For the text-containing cell, return its midpoint in (x, y) coordinate format. 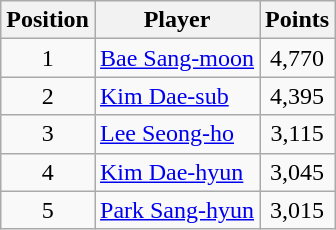
5 (48, 210)
Kim Dae-sub (176, 96)
Player (176, 20)
Park Sang-hyun (176, 210)
Bae Sang-moon (176, 58)
4 (48, 172)
Position (48, 20)
4,395 (298, 96)
3,015 (298, 210)
3,045 (298, 172)
2 (48, 96)
3 (48, 134)
Points (298, 20)
3,115 (298, 134)
Kim Dae-hyun (176, 172)
1 (48, 58)
Lee Seong-ho (176, 134)
4,770 (298, 58)
